Scan for the cell matching the given text and deliver its [x, y] coordinate at center. 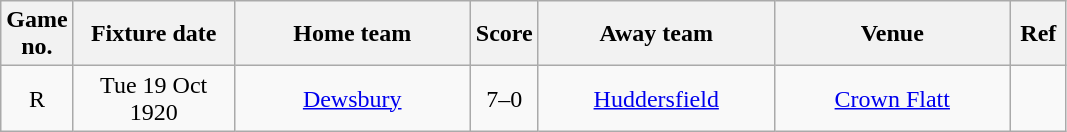
7–0 [504, 98]
Crown Flatt [892, 98]
Score [504, 34]
Huddersfield [656, 98]
Fixture date [154, 34]
Home team [352, 34]
Dewsbury [352, 98]
Venue [892, 34]
Game no. [37, 34]
Away team [656, 34]
R [37, 98]
Ref [1038, 34]
Tue 19 Oct 1920 [154, 98]
